Pinpoint the cell where the given text exists, returning its [X, Y] midpoint coordinate. 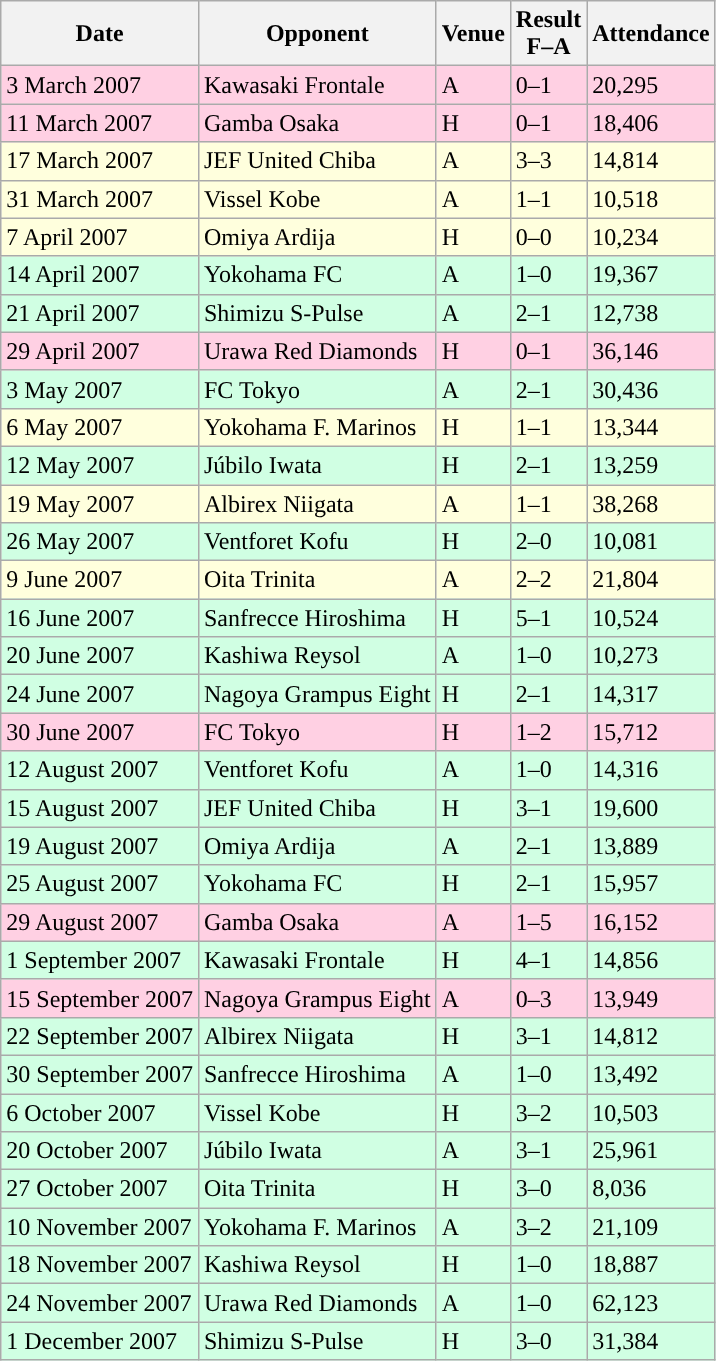
11 March 2007 [100, 123]
25 August 2007 [100, 884]
14 April 2007 [100, 275]
Date [100, 34]
10 November 2007 [100, 1227]
3–3 [548, 161]
8,036 [651, 1189]
0–3 [548, 998]
20 June 2007 [100, 656]
29 April 2007 [100, 351]
12 May 2007 [100, 465]
14,812 [651, 1036]
10,081 [651, 542]
6 May 2007 [100, 427]
2–0 [548, 542]
25,961 [651, 1151]
6 October 2007 [100, 1113]
15,957 [651, 884]
29 August 2007 [100, 922]
21,109 [651, 1227]
7 April 2007 [100, 237]
31,384 [651, 1341]
10,518 [651, 199]
1–5 [548, 922]
31 March 2007 [100, 199]
20,295 [651, 85]
16 June 2007 [100, 618]
13,492 [651, 1074]
15,712 [651, 732]
19,367 [651, 275]
0–0 [548, 237]
20 October 2007 [100, 1151]
10,503 [651, 1113]
24 November 2007 [100, 1303]
12 August 2007 [100, 770]
27 October 2007 [100, 1189]
13,949 [651, 998]
1 December 2007 [100, 1341]
22 September 2007 [100, 1036]
14,856 [651, 960]
13,259 [651, 465]
38,268 [651, 503]
21,804 [651, 580]
1 September 2007 [100, 960]
10,273 [651, 656]
15 September 2007 [100, 998]
18,887 [651, 1265]
14,316 [651, 770]
30 June 2007 [100, 732]
12,738 [651, 313]
Opponent [317, 34]
26 May 2007 [100, 542]
3 May 2007 [100, 389]
19,600 [651, 808]
19 May 2007 [100, 503]
13,344 [651, 427]
9 June 2007 [100, 580]
5–1 [548, 618]
ResultF–A [548, 34]
4–1 [548, 960]
14,317 [651, 694]
3 March 2007 [100, 85]
30,436 [651, 389]
17 March 2007 [100, 161]
14,814 [651, 161]
Venue [473, 34]
13,889 [651, 846]
10,234 [651, 237]
1–2 [548, 732]
24 June 2007 [100, 694]
2–2 [548, 580]
62,123 [651, 1303]
18 November 2007 [100, 1265]
18,406 [651, 123]
15 August 2007 [100, 808]
21 April 2007 [100, 313]
30 September 2007 [100, 1074]
19 August 2007 [100, 846]
10,524 [651, 618]
Attendance [651, 34]
16,152 [651, 922]
36,146 [651, 351]
